From the cell containing the given text, extract its center point as [X, Y] coordinate. 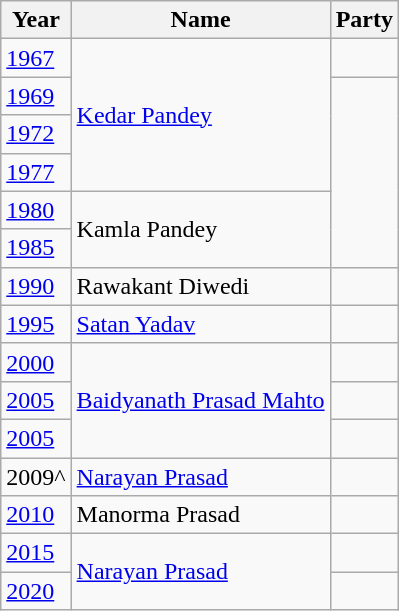
1967 [36, 58]
1980 [36, 210]
Satan Yadav [200, 324]
Kamla Pandey [200, 229]
1977 [36, 172]
1972 [36, 134]
Kedar Pandey [200, 115]
2000 [36, 362]
1985 [36, 248]
2010 [36, 515]
Baidyanath Prasad Mahto [200, 400]
Manorma Prasad [200, 515]
Name [200, 20]
2009^ [36, 477]
Party [364, 20]
Rawakant Diwedi [200, 286]
2020 [36, 591]
2015 [36, 553]
Year [36, 20]
1995 [36, 324]
1990 [36, 286]
1969 [36, 96]
